Provide the (x, y) coordinate of the cell's center where the given text is located.  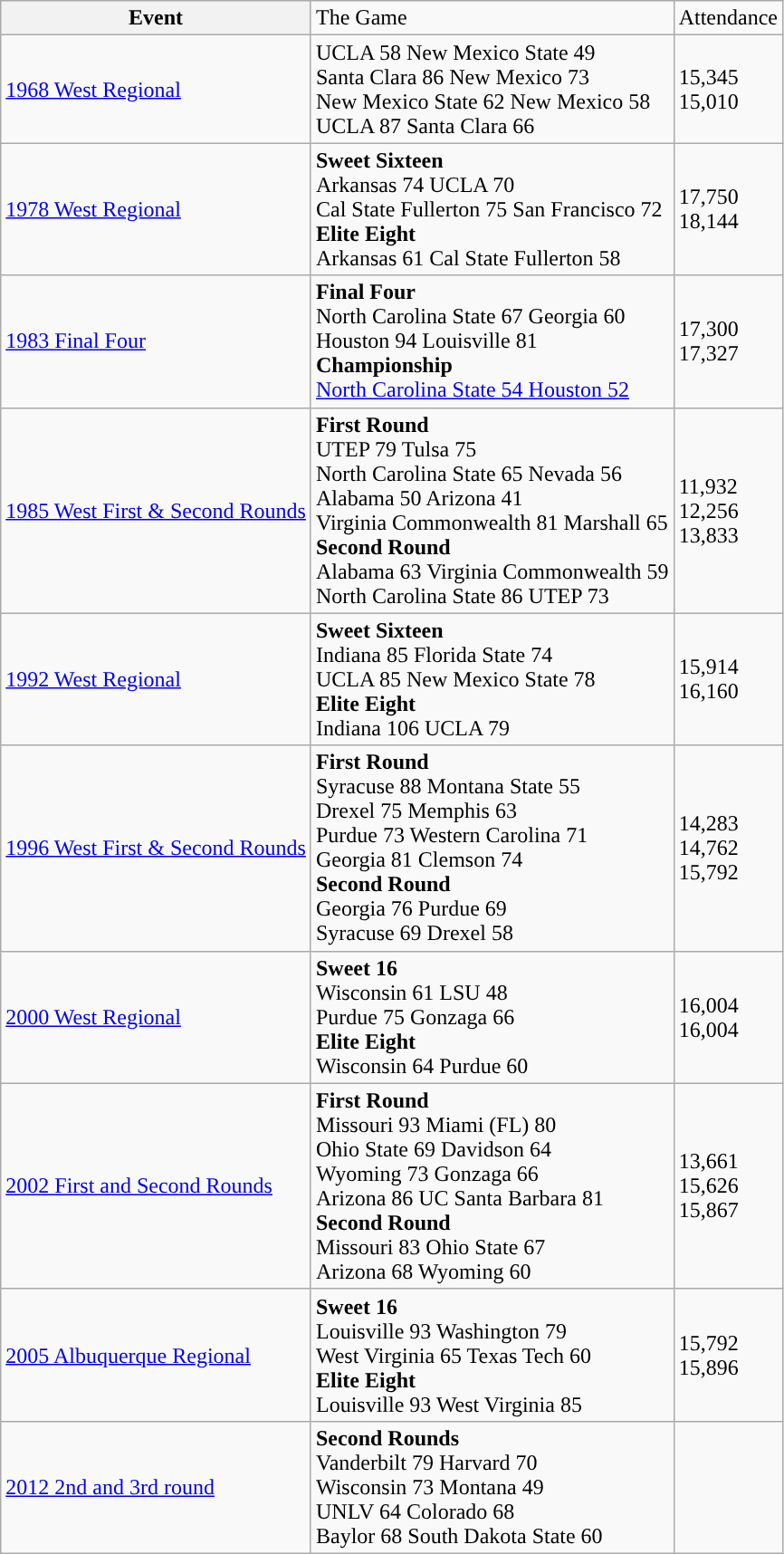
1996 West First & Second Rounds (156, 848)
Attendance (728, 18)
13,66115,62615,867 (728, 1186)
15,79215,896 (728, 1355)
2000 West Regional (156, 1017)
Event (156, 18)
Sweet SixteenArkansas 74 UCLA 70Cal State Fullerton 75 San Francisco 72Elite EightArkansas 61 Cal State Fullerton 58 (492, 209)
16,00416,004 (728, 1017)
11,93212,25613,833 (728, 511)
1983 Final Four (156, 341)
Sweet SixteenIndiana 85 Florida State 74UCLA 85 New Mexico State 78Elite EightIndiana 106 UCLA 79 (492, 679)
1992 West Regional (156, 679)
Second RoundsVanderbilt 79 Harvard 70Wisconsin 73 Montana 49UNLV 64 Colorado 68Baylor 68 South Dakota State 60 (492, 1487)
Sweet 16Louisville 93 Washington 79West Virginia 65 Texas Tech 60Elite EightLouisville 93 West Virginia 85 (492, 1355)
2005 Albuquerque Regional (156, 1355)
1978 West Regional (156, 209)
Final FourNorth Carolina State 67 Georgia 60Houston 94 Louisville 81ChampionshipNorth Carolina State 54 Houston 52 (492, 341)
14,28314,76215,792 (728, 848)
2002 First and Second Rounds (156, 1186)
15,34515,010 (728, 89)
UCLA 58 New Mexico State 49Santa Clara 86 New Mexico 73New Mexico State 62 New Mexico 58UCLA 87 Santa Clara 66 (492, 89)
1985 West First & Second Rounds (156, 511)
Sweet 16Wisconsin 61 LSU 48Purdue 75 Gonzaga 66Elite EightWisconsin 64 Purdue 60 (492, 1017)
2012 2nd and 3rd round (156, 1487)
1968 West Regional (156, 89)
17,75018,144 (728, 209)
The Game (492, 18)
15,91416,160 (728, 679)
17,30017,327 (728, 341)
